Extract the (X, Y) coordinate from the center of the cell holding the provided text.  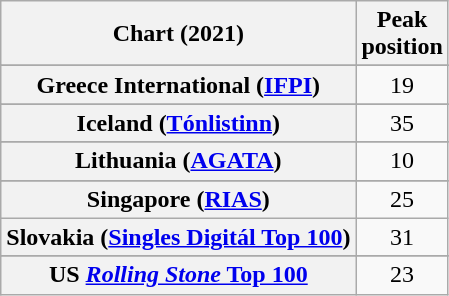
Lithuania (AGATA) (178, 161)
Peakposition (402, 34)
23 (402, 275)
Slovakia (Singles Digitál Top 100) (178, 237)
35 (402, 123)
Greece International (IFPI) (178, 85)
25 (402, 199)
Chart (2021) (178, 34)
Iceland (Tónlistinn) (178, 123)
19 (402, 85)
10 (402, 161)
Singapore (RIAS) (178, 199)
US Rolling Stone Top 100 (178, 275)
31 (402, 237)
